Determine the (x, y) coordinate at the center of the cell enclosing the given text.  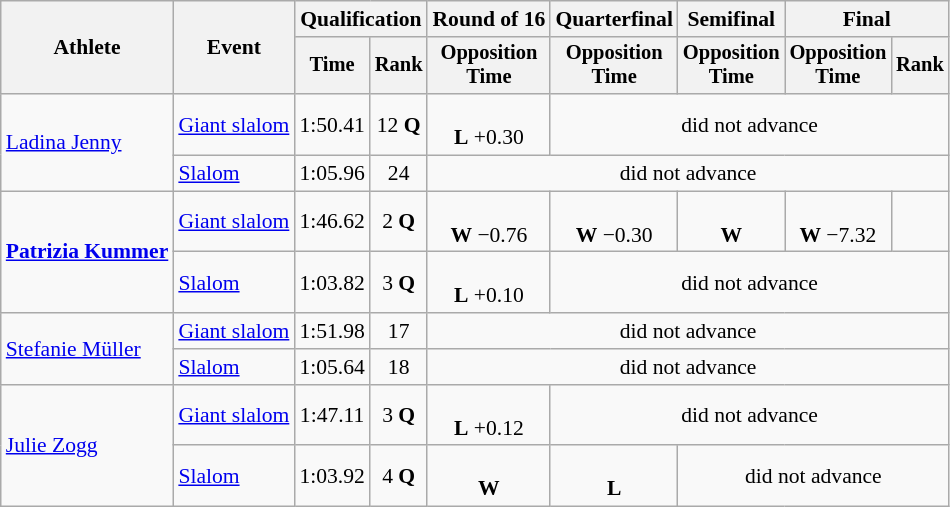
Event (234, 48)
Quarterfinal (614, 19)
24 (399, 174)
Semifinal (732, 19)
1:03.92 (332, 476)
17 (399, 331)
Qualification (360, 19)
Round of 16 (488, 19)
Julie Zogg (88, 446)
L (614, 476)
Time (332, 66)
1:51.98 (332, 331)
1:47.11 (332, 416)
L +0.12 (488, 416)
18 (399, 367)
L +0.30 (488, 124)
2 Q (399, 222)
Final (867, 19)
Athlete (88, 48)
1:46.62 (332, 222)
1:05.64 (332, 367)
Patrizia Kummer (88, 252)
Stefanie Müller (88, 348)
W −0.30 (614, 222)
1:03.82 (332, 282)
1:05.96 (332, 174)
12 Q (399, 124)
W −0.76 (488, 222)
4 Q (399, 476)
1:50.41 (332, 124)
L +0.10 (488, 282)
W −7.32 (838, 222)
Ladina Jenny (88, 142)
